Return (x, y) of the center of cell containing provided text 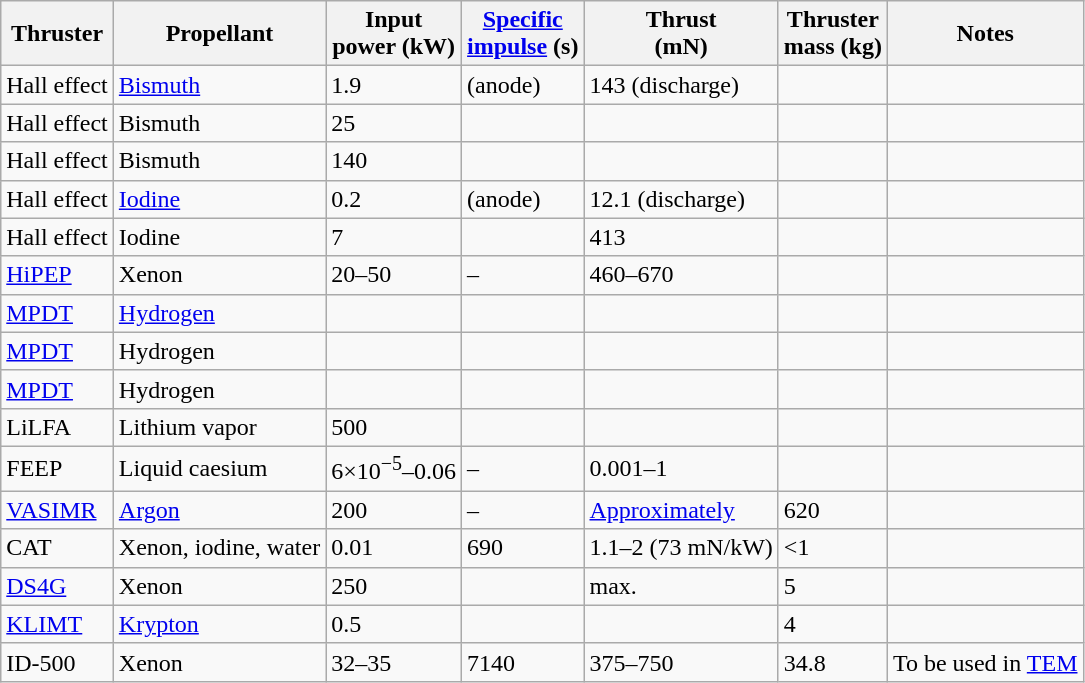
34.8 (832, 662)
5 (832, 586)
413 (681, 237)
690 (523, 548)
6×10−5–0.06 (394, 468)
0.5 (394, 624)
140 (394, 161)
CAT (58, 548)
Input power (kW) (394, 34)
max. (681, 586)
FEEP (58, 468)
Approximately (681, 510)
250 (394, 586)
375–750 (681, 662)
143 (discharge) (681, 85)
Argon (219, 510)
<1 (832, 548)
32–35 (394, 662)
12.1 (discharge) (681, 199)
4 (832, 624)
Krypton (219, 624)
7140 (523, 662)
Notes (985, 34)
Thruster mass (kg) (832, 34)
500 (394, 427)
620 (832, 510)
Thrust (mN) (681, 34)
1.9 (394, 85)
0.001–1 (681, 468)
KLIMT (58, 624)
LiLFA (58, 427)
Specific impulse (s) (523, 34)
0.01 (394, 548)
DS4G (58, 586)
200 (394, 510)
To be used in TEM (985, 662)
20–50 (394, 275)
VASIMR (58, 510)
Liquid caesium (219, 468)
Xenon, iodine, water (219, 548)
1.1–2 (73 mN/kW) (681, 548)
0.2 (394, 199)
Lithium vapor (219, 427)
HiPEP (58, 275)
Propellant (219, 34)
460–670 (681, 275)
25 (394, 123)
ID-500 (58, 662)
7 (394, 237)
Thruster (58, 34)
